Pinpoint the cell where the given text exists, returning its (X, Y) midpoint coordinate. 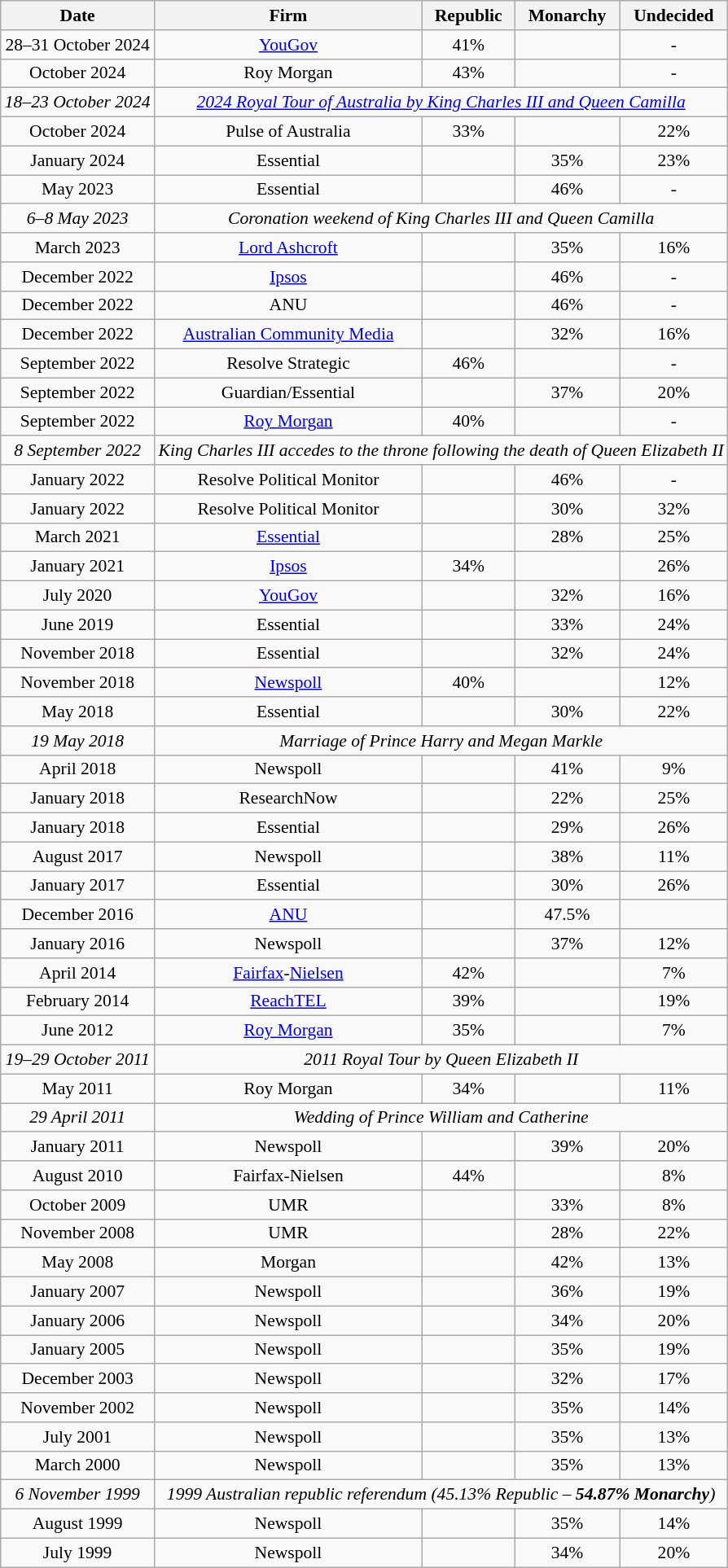
2024 Royal Tour of Australia by King Charles III and Queen Camilla (441, 103)
Guardian/Essential (288, 392)
6 November 1999 (78, 1495)
Firm (288, 15)
August 2017 (78, 856)
43% (468, 73)
38% (567, 856)
July 2020 (78, 596)
March 2000 (78, 1465)
King Charles III accedes to the throne following the death of Queen Elizabeth II (441, 451)
May 2023 (78, 190)
29% (567, 828)
47.5% (567, 915)
August 1999 (78, 1524)
June 2012 (78, 1031)
October 2009 (78, 1205)
6–8 May 2023 (78, 219)
Monarchy (567, 15)
January 2007 (78, 1292)
Marriage of Prince Harry and Megan Markle (441, 741)
January 2005 (78, 1350)
28–31 October 2024 (78, 45)
1999 Australian republic referendum (45.13% Republic – 54.87% Monarchy) (441, 1495)
January 2024 (78, 160)
Morgan (288, 1263)
Resolve Strategic (288, 364)
9% (674, 769)
Pulse of Australia (288, 132)
May 2011 (78, 1088)
Australian Community Media (288, 335)
July 1999 (78, 1553)
Date (78, 15)
January 2006 (78, 1321)
ResearchNow (288, 799)
April 2014 (78, 973)
January 2016 (78, 944)
29 April 2011 (78, 1118)
December 2016 (78, 915)
January 2017 (78, 886)
18–23 October 2024 (78, 103)
January 2011 (78, 1147)
Lord Ashcroft (288, 247)
May 2018 (78, 712)
19 May 2018 (78, 741)
June 2019 (78, 624)
August 2010 (78, 1176)
January 2021 (78, 567)
ReachTEL (288, 1001)
8 September 2022 (78, 451)
19–29 October 2011 (78, 1060)
Coronation weekend of King Charles III and Queen Camilla (441, 219)
Undecided (674, 15)
March 2023 (78, 247)
March 2021 (78, 537)
2011 Royal Tour by Queen Elizabeth II (441, 1060)
April 2018 (78, 769)
November 2008 (78, 1233)
17% (674, 1379)
23% (674, 160)
36% (567, 1292)
November 2002 (78, 1408)
December 2003 (78, 1379)
Wedding of Prince William and Catherine (441, 1118)
July 2001 (78, 1437)
44% (468, 1176)
May 2008 (78, 1263)
Republic (468, 15)
February 2014 (78, 1001)
